Search for the cell housing the specified text and yield its (X, Y) center coordinate. 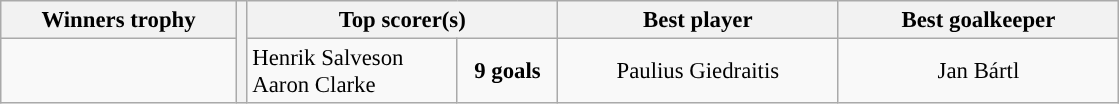
9 goals (507, 72)
Top scorer(s) (402, 20)
Best player (698, 20)
Best goalkeeper (978, 20)
Jan Bártl (978, 72)
Henrik Salveson Aaron Clarke (352, 72)
Paulius Giedraitis (698, 72)
Winners trophy (119, 20)
